Return (x, y) of the center of cell containing provided text 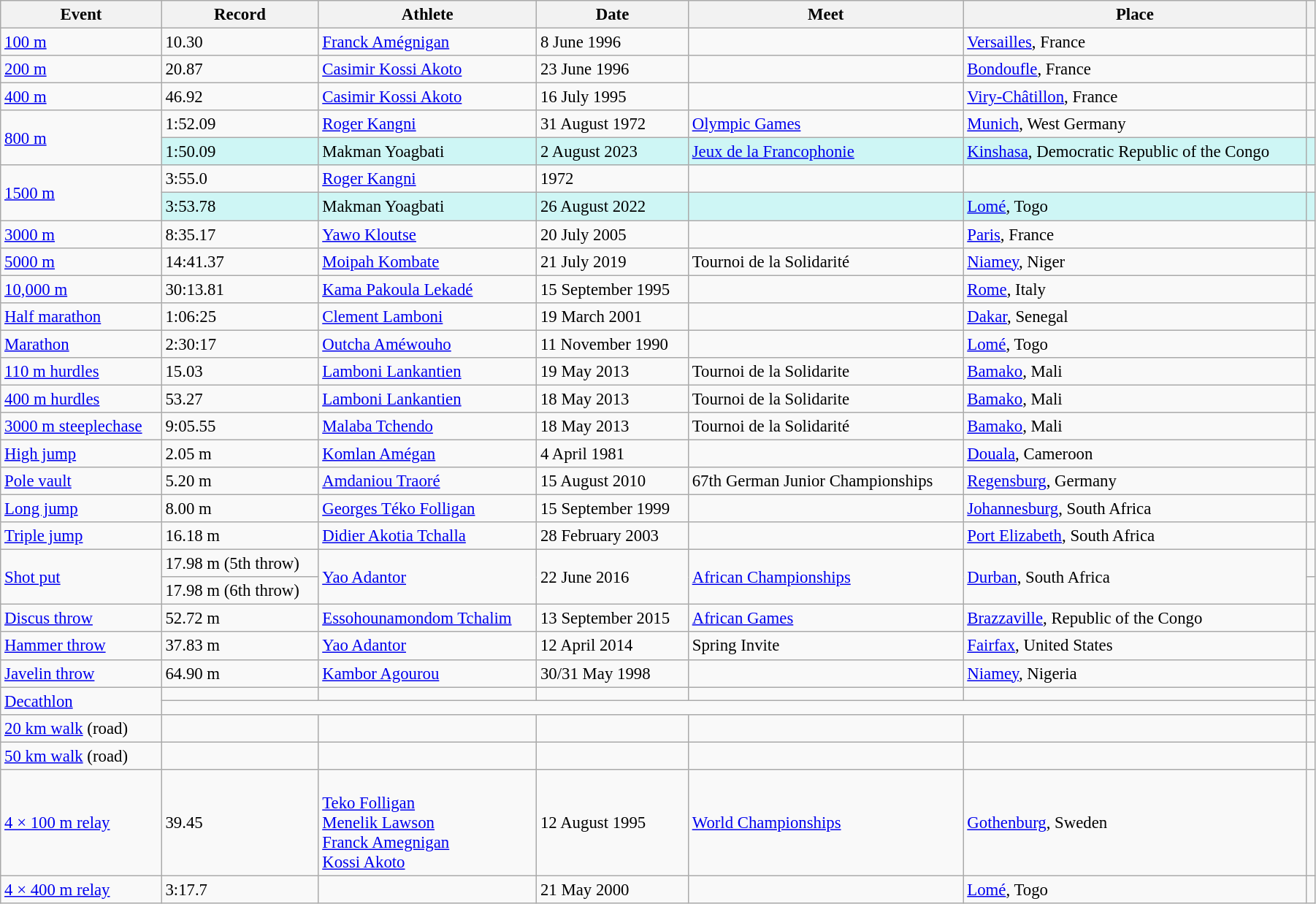
400 m (81, 97)
Dakar, Senegal (1135, 316)
1:50.09 (240, 152)
Hammer throw (81, 646)
Place (1135, 15)
100 m (81, 42)
3:53.78 (240, 207)
Brazzaville, Republic of the Congo (1135, 618)
World Championships (825, 823)
Moipah Kombate (428, 261)
Munich, West Germany (1135, 124)
28 February 2003 (613, 536)
67th German Junior Championships (825, 481)
37.83 m (240, 646)
110 m hurdles (81, 372)
Teko FolliganMenelik LawsonFranck AmegniganKossi Akoto (428, 823)
50 km walk (road) (81, 756)
Event (81, 15)
Douala, Cameroon (1135, 453)
Meet (825, 15)
10.30 (240, 42)
Decathlon (81, 701)
8 June 1996 (613, 42)
30/31 May 1998 (613, 673)
Malaba Tchendo (428, 426)
Athlete (428, 15)
11 November 1990 (613, 344)
Amdaniou Traoré (428, 481)
19 March 2001 (613, 316)
46.92 (240, 97)
Kambor Agourou (428, 673)
21 May 2000 (613, 889)
19 May 2013 (613, 372)
16 July 1995 (613, 97)
1:06:25 (240, 316)
Gothenburg, Sweden (1135, 823)
800 m (81, 137)
3:55.0 (240, 179)
Javelin throw (81, 673)
Niamey, Nigeria (1135, 673)
12 April 2014 (613, 646)
Viry-Châtillon, France (1135, 97)
Record (240, 15)
Port Elizabeth, South Africa (1135, 536)
Marathon (81, 344)
39.45 (240, 823)
1500 m (81, 193)
20 July 2005 (613, 234)
8.00 m (240, 509)
Kinshasa, Democratic Republic of the Congo (1135, 152)
20 km walk (road) (81, 728)
4 × 100 m relay (81, 823)
1972 (613, 179)
Bondoufle, France (1135, 69)
15.03 (240, 372)
Kama Pakoula Lekadé (428, 289)
Long jump (81, 509)
Regensburg, Germany (1135, 481)
15 August 2010 (613, 481)
Durban, South Africa (1135, 577)
Date (613, 15)
Paris, France (1135, 234)
Franck Amégnigan (428, 42)
200 m (81, 69)
High jump (81, 453)
3:17.7 (240, 889)
4 April 1981 (613, 453)
30:13.81 (240, 289)
20.87 (240, 69)
2:30:17 (240, 344)
Yawo Kloutse (428, 234)
Rome, Italy (1135, 289)
African Championships (825, 577)
15 September 1995 (613, 289)
Shot put (81, 577)
Discus throw (81, 618)
10,000 m (81, 289)
14:41.37 (240, 261)
31 August 1972 (613, 124)
Triple jump (81, 536)
Essohounamondom Tchalim (428, 618)
Pole vault (81, 481)
64.90 m (240, 673)
Fairfax, United States (1135, 646)
5.20 m (240, 481)
8:35.17 (240, 234)
Spring Invite (825, 646)
Didier Akotia Tchalla (428, 536)
Komlan Amégan (428, 453)
3000 m steeplechase (81, 426)
53.27 (240, 399)
15 September 1999 (613, 509)
1:52.09 (240, 124)
Georges Téko Folligan (428, 509)
16.18 m (240, 536)
Clement Lamboni (428, 316)
African Games (825, 618)
Jeux de la Francophonie (825, 152)
2.05 m (240, 453)
9:05.55 (240, 426)
23 June 1996 (613, 69)
Olympic Games (825, 124)
400 m hurdles (81, 399)
4 × 400 m relay (81, 889)
Versailles, France (1135, 42)
Johannesburg, South Africa (1135, 509)
17.98 m (6th throw) (240, 591)
13 September 2015 (613, 618)
5000 m (81, 261)
3000 m (81, 234)
Outcha Améwouho (428, 344)
21 July 2019 (613, 261)
26 August 2022 (613, 207)
22 June 2016 (613, 577)
Niamey, Niger (1135, 261)
12 August 1995 (613, 823)
17.98 m (5th throw) (240, 564)
52.72 m (240, 618)
2 August 2023 (613, 152)
Half marathon (81, 316)
